Identify which cell holds the provided text, then report its [X, Y] central coordinate. 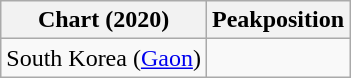
South Korea (Gaon) [104, 58]
Peakposition [278, 20]
Chart (2020) [104, 20]
